Extract the (x, y) coordinate from the center of the cell holding the provided text.  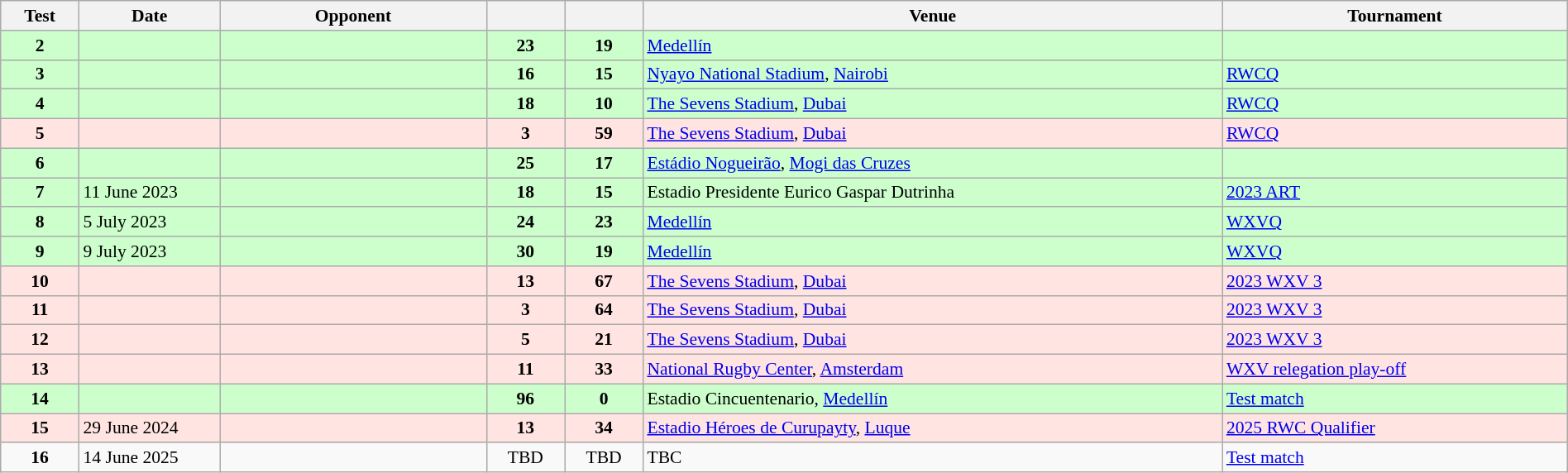
9 (40, 251)
Test (40, 16)
14 June 2025 (149, 458)
Estádio Nogueirão, Mogi das Cruzes (932, 163)
14 (40, 399)
33 (604, 370)
17 (604, 163)
21 (604, 340)
7 (40, 193)
Nyayo National Stadium, Nairobi (932, 74)
96 (526, 399)
30 (526, 251)
9 July 2023 (149, 251)
0 (604, 399)
12 (40, 340)
TBC (932, 458)
2023 ART (1394, 193)
Opponent (353, 16)
6 (40, 163)
34 (604, 428)
National Rugby Center, Amsterdam (932, 370)
64 (604, 310)
Estadio Presidente Eurico Gaspar Dutrinha (932, 193)
11 June 2023 (149, 193)
2025 RWC Qualifier (1394, 428)
5 July 2023 (149, 222)
25 (526, 163)
Date (149, 16)
24 (526, 222)
29 June 2024 (149, 428)
Venue (932, 16)
67 (604, 281)
59 (604, 134)
2 (40, 45)
4 (40, 104)
Estadio Cincuentenario, Medellín (932, 399)
Estadio Héroes de Curupayty, Luque (932, 428)
Tournament (1394, 16)
8 (40, 222)
WXV relegation play-off (1394, 370)
